Detect which cell encompasses the target text, then output its [X, Y] center coordinate. 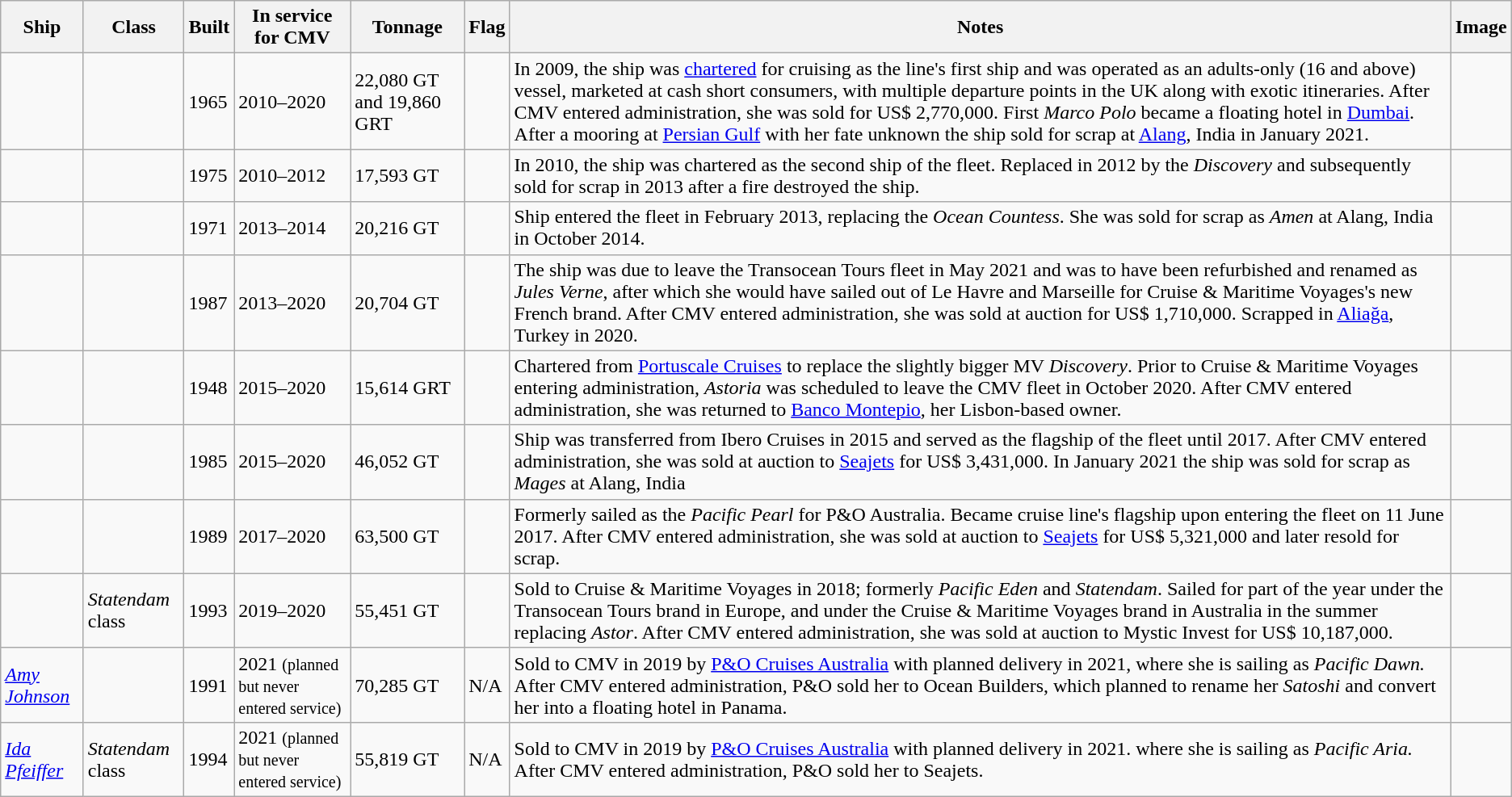
2013–2014 [292, 228]
20,704 GT [407, 302]
63,500 GT [407, 536]
55,819 GT [407, 759]
1965 [209, 102]
22,080 GT and 19,860 GRT [407, 102]
1991 [209, 685]
1994 [209, 759]
Notes [981, 27]
1948 [209, 388]
1993 [209, 610]
Class [134, 27]
1987 [209, 302]
Built [209, 27]
2010–2012 [292, 176]
In service for CMV [292, 27]
1975 [209, 176]
1971 [209, 228]
15,614 GRT [407, 388]
70,285 GT [407, 685]
Flag [487, 27]
55,451 GT [407, 610]
1985 [209, 462]
2010–2020 [292, 102]
17,593 GT [407, 176]
2013–2020 [292, 302]
2019–2020 [292, 610]
Tonnage [407, 27]
Image [1481, 27]
46,052 GT [407, 462]
2017–2020 [292, 536]
Amy Johnson [42, 685]
Ida Pfeiffer [42, 759]
Ship [42, 27]
1989 [209, 536]
Ship entered the fleet in February 2013, replacing the Ocean Countess. She was sold for scrap as Amen at Alang, India in October 2014. [981, 228]
20,216 GT [407, 228]
